Search for the cell housing the specified text and yield its [X, Y] center coordinate. 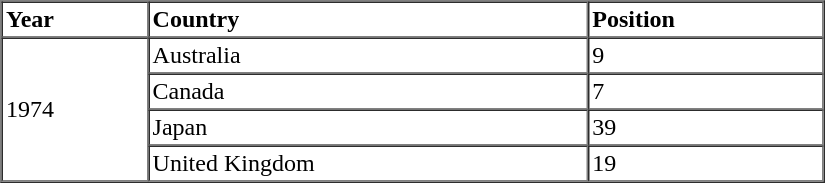
Year [76, 20]
9 [706, 56]
Canada [368, 92]
1974 [76, 110]
7 [706, 92]
United Kingdom [368, 164]
39 [706, 128]
Position [706, 20]
Country [368, 20]
Japan [368, 128]
19 [706, 164]
Australia [368, 56]
